Find where the given text appears and provide that cell's center as [X, Y] coordinate. 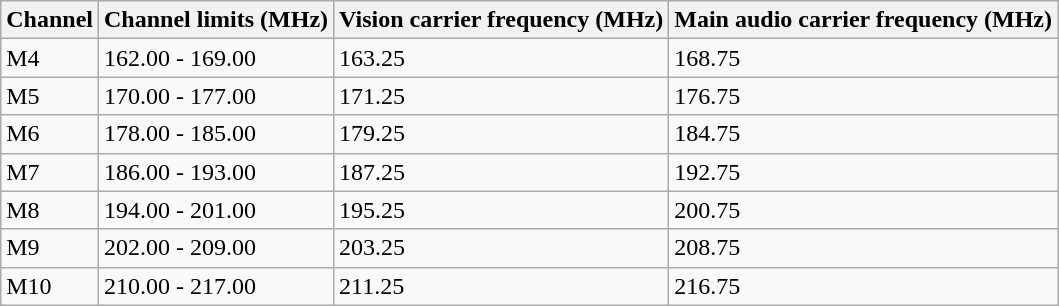
Channel [50, 20]
M9 [50, 248]
211.25 [502, 286]
192.75 [864, 172]
178.00 - 185.00 [216, 134]
176.75 [864, 96]
Vision carrier frequency (MHz) [502, 20]
170.00 - 177.00 [216, 96]
163.25 [502, 58]
M10 [50, 286]
M7 [50, 172]
194.00 - 201.00 [216, 210]
216.75 [864, 286]
M8 [50, 210]
179.25 [502, 134]
202.00 - 209.00 [216, 248]
171.25 [502, 96]
M5 [50, 96]
210.00 - 217.00 [216, 286]
186.00 - 193.00 [216, 172]
195.25 [502, 210]
208.75 [864, 248]
200.75 [864, 210]
187.25 [502, 172]
M6 [50, 134]
168.75 [864, 58]
203.25 [502, 248]
Channel limits (MHz) [216, 20]
184.75 [864, 134]
Main audio carrier frequency (MHz) [864, 20]
M4 [50, 58]
162.00 - 169.00 [216, 58]
